For the text-containing cell, return its midpoint in [x, y] coordinate format. 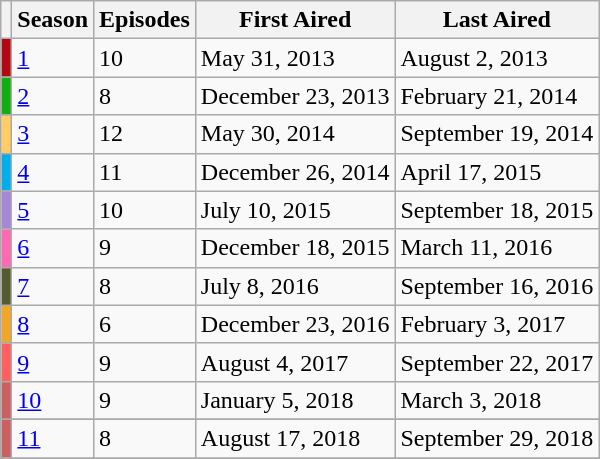
December 18, 2015 [295, 248]
March 3, 2018 [497, 400]
September 16, 2016 [497, 286]
2 [53, 96]
March 11, 2016 [497, 248]
April 17, 2015 [497, 172]
February 21, 2014 [497, 96]
December 23, 2013 [295, 96]
May 31, 2013 [295, 58]
Last Aired [497, 20]
5 [53, 210]
August 4, 2017 [295, 362]
July 8, 2016 [295, 286]
12 [145, 134]
February 3, 2017 [497, 324]
Season [53, 20]
September 19, 2014 [497, 134]
First Aired [295, 20]
January 5, 2018 [295, 400]
July 10, 2015 [295, 210]
Episodes [145, 20]
September 18, 2015 [497, 210]
August 17, 2018 [295, 438]
1 [53, 58]
7 [53, 286]
December 23, 2016 [295, 324]
3 [53, 134]
September 22, 2017 [497, 362]
May 30, 2014 [295, 134]
September 29, 2018 [497, 438]
4 [53, 172]
December 26, 2014 [295, 172]
August 2, 2013 [497, 58]
